Identify which cell holds the provided text, then report its [X, Y] central coordinate. 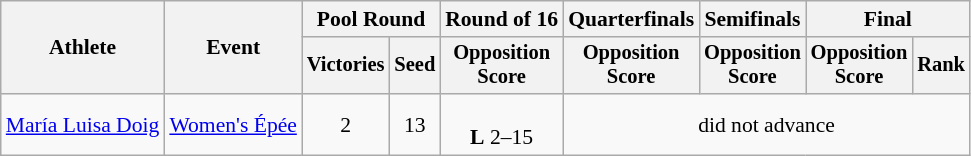
Semifinals [752, 19]
Final [888, 19]
Rank [941, 66]
Athlete [83, 48]
13 [414, 124]
Victories [346, 66]
2 [346, 124]
Seed [414, 66]
María Luisa Doig [83, 124]
Quarterfinals [631, 19]
L 2–15 [502, 124]
Round of 16 [502, 19]
Pool Round [371, 19]
Women's Épée [233, 124]
did not advance [766, 124]
Event [233, 48]
